Determine the (X, Y) coordinate at the center of the cell enclosing the given text.  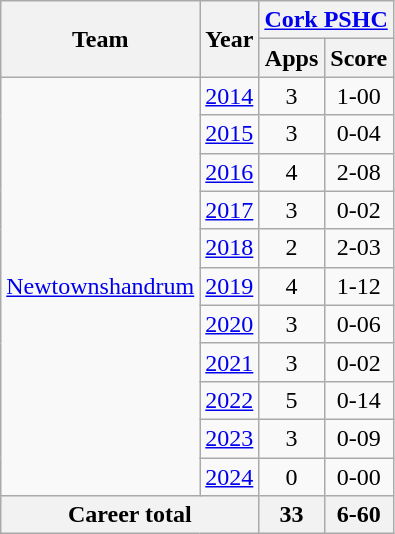
0-00 (358, 477)
1-00 (358, 96)
2015 (230, 134)
5 (292, 400)
6-60 (358, 515)
2 (292, 248)
0-14 (358, 400)
2020 (230, 324)
Cork PSHC (326, 20)
2-03 (358, 248)
Team (100, 39)
Year (230, 39)
2017 (230, 210)
0-09 (358, 438)
0-04 (358, 134)
2014 (230, 96)
Career total (130, 515)
2024 (230, 477)
2023 (230, 438)
33 (292, 515)
0 (292, 477)
Newtownshandrum (100, 286)
2021 (230, 362)
0-06 (358, 324)
2-08 (358, 172)
2022 (230, 400)
1-12 (358, 286)
2016 (230, 172)
2019 (230, 286)
Score (358, 58)
Apps (292, 58)
2018 (230, 248)
